Extract the [X, Y] coordinate from the center of the cell holding the provided text.  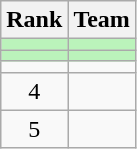
Rank [34, 20]
4 [34, 91]
Team [102, 20]
5 [34, 129]
